Scan for the cell matching the given text and deliver its [x, y] coordinate at center. 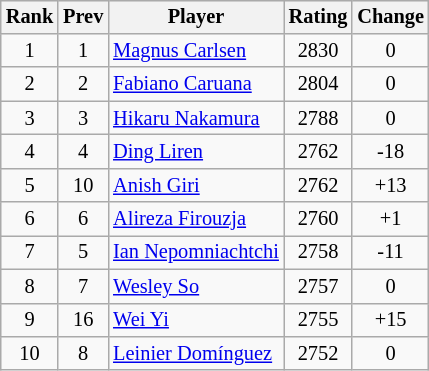
2755 [318, 320]
9 [30, 320]
Wesley So [196, 286]
Magnus Carlsen [196, 51]
Wei Yi [196, 320]
2760 [318, 219]
-11 [390, 253]
+15 [390, 320]
Hikaru Nakamura [196, 118]
Leinier Domínguez [196, 354]
Rating [318, 17]
2804 [318, 84]
Alireza Firouzja [196, 219]
Player [196, 17]
Rank [30, 17]
Fabiano Caruana [196, 84]
Change [390, 17]
2758 [318, 253]
Ding Liren [196, 152]
2752 [318, 354]
16 [83, 320]
+13 [390, 185]
2788 [318, 118]
-18 [390, 152]
2757 [318, 286]
Anish Giri [196, 185]
Prev [83, 17]
2830 [318, 51]
Ian Nepomniachtchi [196, 253]
+1 [390, 219]
